Pinpoint the cell where the given text exists, returning its (x, y) midpoint coordinate. 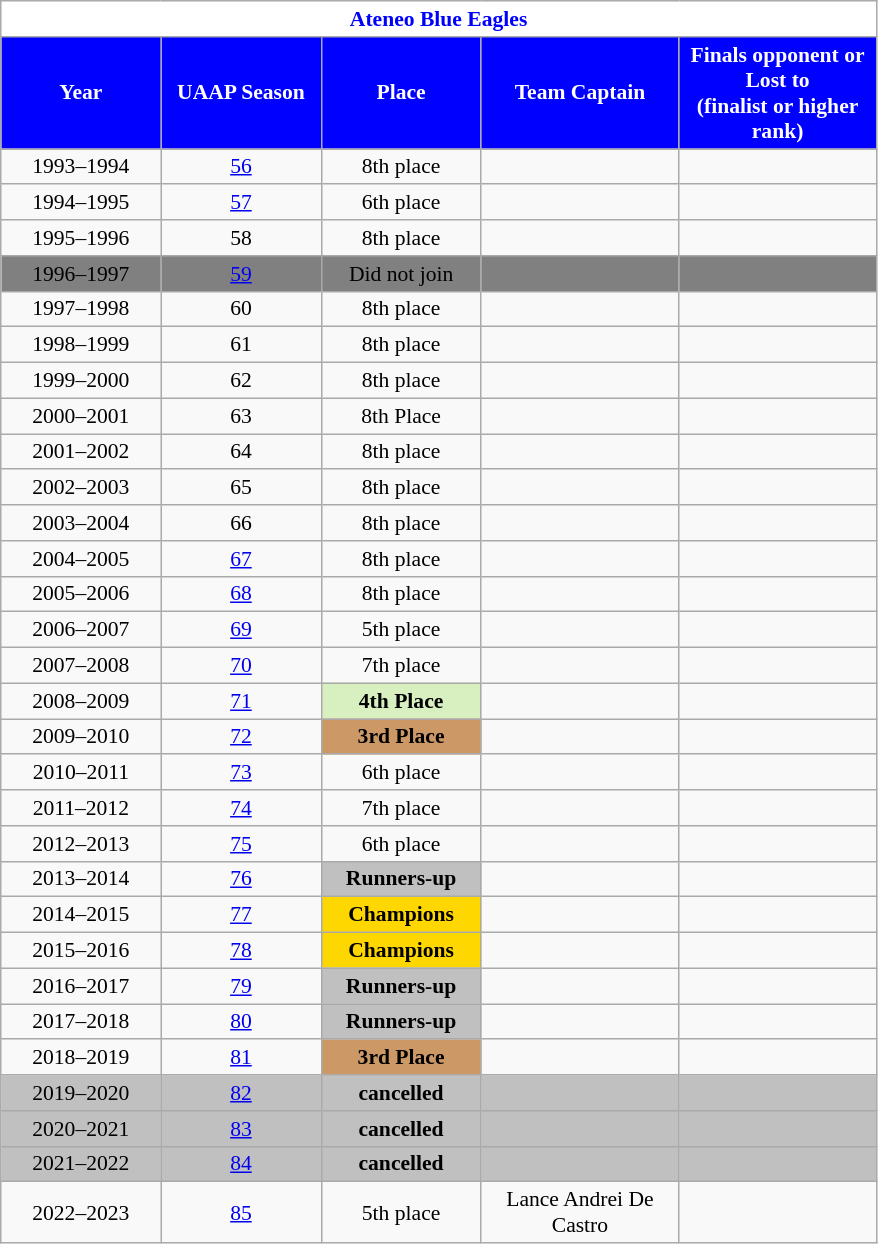
80 (241, 1022)
2017–2018 (81, 1022)
2000–2001 (81, 416)
64 (241, 452)
Team Captain (580, 93)
58 (241, 238)
2013–2014 (81, 879)
83 (241, 1129)
2015–2016 (81, 951)
1995–1996 (81, 238)
2011–2012 (81, 808)
59 (241, 274)
2016–2017 (81, 986)
1998–1999 (81, 345)
76 (241, 879)
77 (241, 915)
UAAP Season (241, 93)
68 (241, 594)
69 (241, 630)
79 (241, 986)
2004–2005 (81, 559)
81 (241, 1058)
2010–2011 (81, 773)
65 (241, 488)
2001–2002 (81, 452)
74 (241, 808)
2003–2004 (81, 523)
72 (241, 737)
Year (81, 93)
2019–2020 (81, 1093)
57 (241, 203)
67 (241, 559)
Ateneo Blue Eagles (439, 19)
73 (241, 773)
2014–2015 (81, 915)
8th Place (401, 416)
71 (241, 701)
4th Place (401, 701)
2022–2023 (81, 1212)
2018–2019 (81, 1058)
63 (241, 416)
1999–2000 (81, 381)
61 (241, 345)
75 (241, 844)
1997–1998 (81, 309)
56 (241, 167)
2009–2010 (81, 737)
2006–2007 (81, 630)
2005–2006 (81, 594)
2012–2013 (81, 844)
Did not join (401, 274)
66 (241, 523)
2007–2008 (81, 666)
1994–1995 (81, 203)
2020–2021 (81, 1129)
1996–1997 (81, 274)
60 (241, 309)
84 (241, 1164)
78 (241, 951)
70 (241, 666)
82 (241, 1093)
85 (241, 1212)
Lance Andrei De Castro (580, 1212)
Finals opponent or Lost to(finalist or higher rank) (778, 93)
2008–2009 (81, 701)
Place (401, 93)
62 (241, 381)
2021–2022 (81, 1164)
2002–2003 (81, 488)
1993–1994 (81, 167)
